Return (x, y) of the center of cell containing provided text 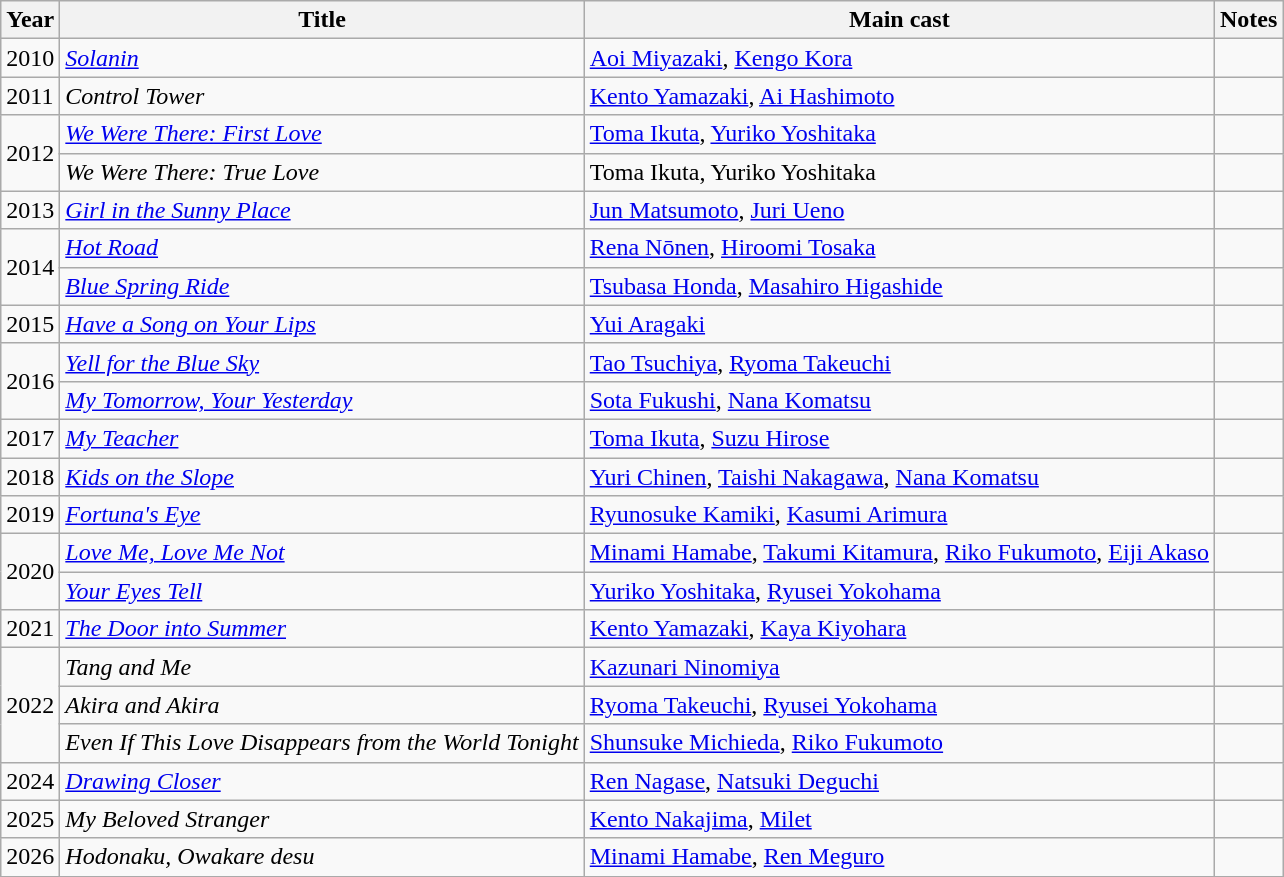
Have a Song on Your Lips (322, 324)
2011 (30, 96)
My Teacher (322, 438)
2017 (30, 438)
Hodonaku, Owakare desu (322, 857)
2015 (30, 324)
Yuri Chinen, Taishi Nakagawa, Nana Komatsu (899, 477)
Control Tower (322, 96)
Drawing Closer (322, 781)
Title (322, 20)
Kids on the Slope (322, 477)
2026 (30, 857)
2021 (30, 629)
2014 (30, 267)
2013 (30, 210)
We Were There: First Love (322, 134)
2020 (30, 572)
My Beloved Stranger (322, 819)
Tao Tsuchiya, Ryoma Takeuchi (899, 362)
Main cast (899, 20)
Rena Nōnen, Hiroomi Tosaka (899, 248)
Yui Aragaki (899, 324)
Yuriko Yoshitaka, Ryusei Yokohama (899, 591)
2010 (30, 58)
2012 (30, 153)
Hot Road (322, 248)
Aoi Miyazaki, Kengo Kora (899, 58)
Toma Ikuta, Suzu Hirose (899, 438)
2025 (30, 819)
Sota Fukushi, Nana Komatsu (899, 400)
2016 (30, 381)
Yell for the Blue Sky (322, 362)
My Tomorrow, Your Yesterday (322, 400)
Tsubasa Honda, Masahiro Higashide (899, 286)
Tang and Me (322, 667)
We Were There: True Love (322, 172)
Ryunosuke Kamiki, Kasumi Arimura (899, 515)
Your Eyes Tell (322, 591)
Jun Matsumoto, Juri Ueno (899, 210)
Shunsuke Michieda, Riko Fukumoto (899, 743)
Year (30, 20)
Notes (1248, 20)
The Door into Summer (322, 629)
Ren Nagase, Natsuki Deguchi (899, 781)
Love Me, Love Me Not (322, 553)
Girl in the Sunny Place (322, 210)
Akira and Akira (322, 705)
Kento Yamazaki, Ai Hashimoto (899, 96)
Fortuna's Eye (322, 515)
2022 (30, 705)
Even If This Love Disappears from the World Tonight (322, 743)
Solanin (322, 58)
2019 (30, 515)
Kazunari Ninomiya (899, 667)
Kento Yamazaki, Kaya Kiyohara (899, 629)
Kento Nakajima, Milet (899, 819)
Blue Spring Ride (322, 286)
Minami Hamabe, Takumi Kitamura, Riko Fukumoto, Eiji Akaso (899, 553)
2018 (30, 477)
2024 (30, 781)
Ryoma Takeuchi, Ryusei Yokohama (899, 705)
Minami Hamabe, Ren Meguro (899, 857)
